Scan for the cell matching the given text and deliver its [X, Y] coordinate at center. 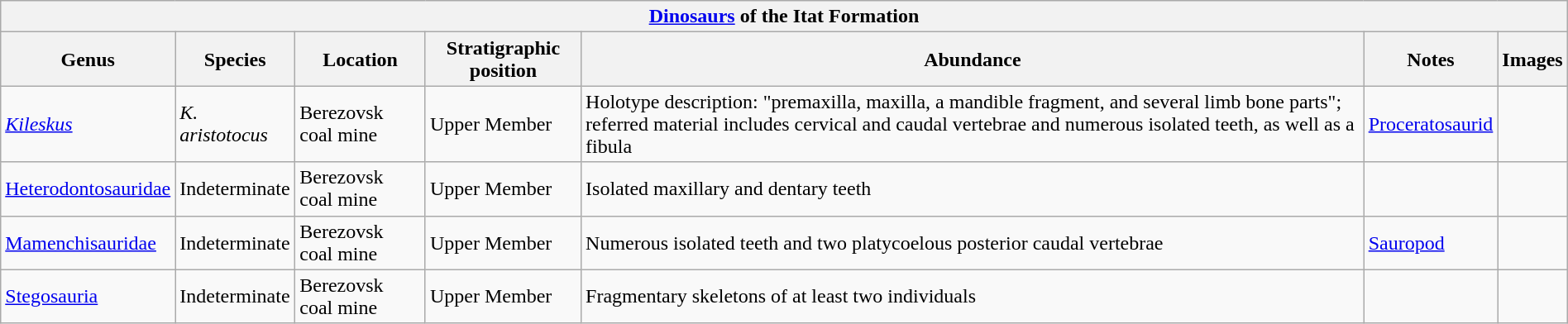
Isolated maxillary and dentary teeth [973, 188]
Numerous isolated teeth and two platycoelous posterior caudal vertebrae [973, 243]
Images [1532, 60]
Heterodontosauridae [88, 188]
Species [235, 60]
Stratigraphic position [503, 60]
Notes [1431, 60]
Genus [88, 60]
Sauropod [1431, 243]
Abundance [973, 60]
Proceratosaurid [1431, 124]
Kileskus [88, 124]
Location [361, 60]
Stegosauria [88, 296]
Dinosaurs of the Itat Formation [784, 17]
K. aristotocus [235, 124]
Mamenchisauridae [88, 243]
Fragmentary skeletons of at least two individuals [973, 296]
